Output the [x, y] coordinate of the center of the cell containing the given text.  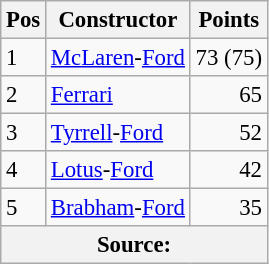
73 (75) [228, 58]
5 [24, 208]
Brabham-Ford [118, 208]
65 [228, 95]
3 [24, 133]
Pos [24, 20]
Constructor [118, 20]
4 [24, 170]
52 [228, 133]
Lotus-Ford [118, 170]
35 [228, 208]
42 [228, 170]
1 [24, 58]
McLaren-Ford [118, 58]
Source: [134, 245]
Ferrari [118, 95]
Tyrrell-Ford [118, 133]
2 [24, 95]
Points [228, 20]
